Output the [X, Y] coordinate of the center of the cell containing the given text.  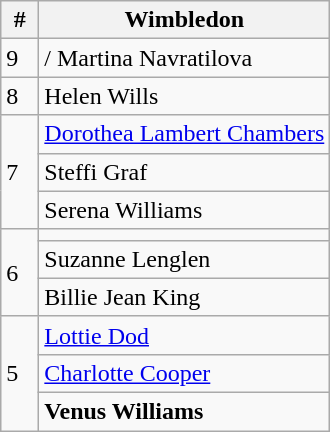
/ Martina Navratilova [184, 58]
Serena Williams [184, 210]
8 [20, 96]
Steffi Graf [184, 172]
Suzanne Lenglen [184, 259]
Lottie Dod [184, 335]
7 [20, 172]
Charlotte Cooper [184, 373]
6 [20, 272]
# [20, 20]
Helen Wills [184, 96]
9 [20, 58]
Venus Williams [184, 411]
Billie Jean King [184, 297]
Dorothea Lambert Chambers [184, 134]
5 [20, 373]
Wimbledon [184, 20]
